Pinpoint the cell where the given text exists, returning its (X, Y) midpoint coordinate. 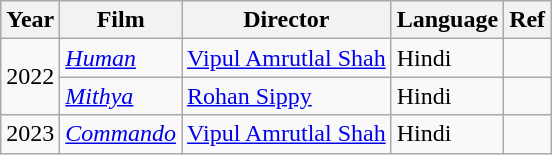
Commando (121, 134)
Director (287, 20)
Year (30, 20)
2022 (30, 77)
Mithya (121, 96)
Rohan Sippy (287, 96)
Film (121, 20)
Ref (528, 20)
2023 (30, 134)
Language (447, 20)
Human (121, 58)
